Determine the (X, Y) coordinate at the center of the cell enclosing the given text.  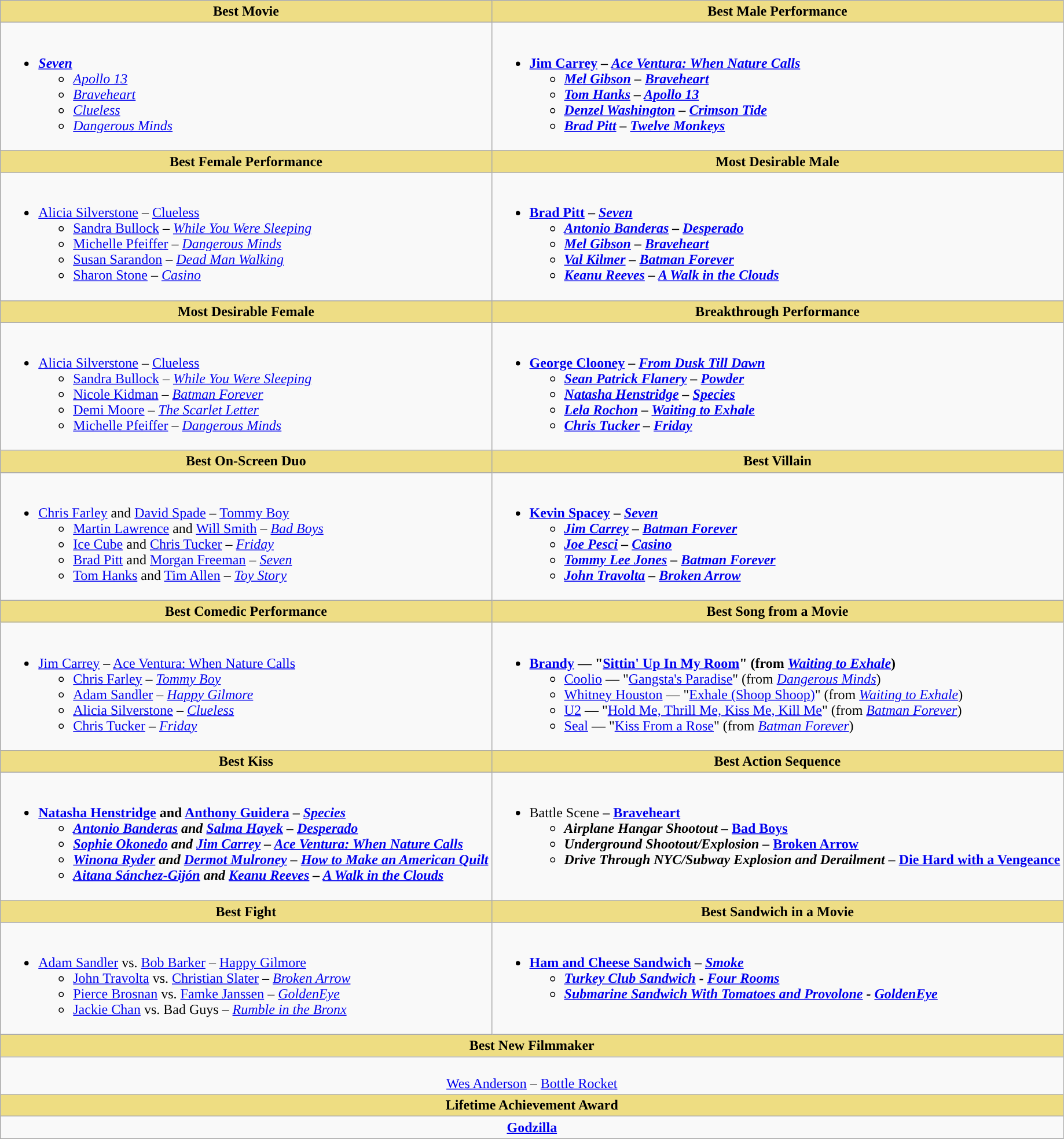
Godzilla (532, 1127)
Wes Anderson – Bottle Rocket (532, 1075)
Most Desirable Male (777, 161)
Kevin Spacey – SevenJim Carrey – Batman ForeverJoe Pesci – CasinoTommy Lee Jones – Batman ForeverJohn Travolta – Broken Arrow (777, 536)
Best Kiss (246, 761)
Best Comedic Performance (246, 611)
Jim Carrey – Ace Ventura: When Nature CallsChris Farley – Tommy BoyAdam Sandler – Happy GilmoreAlicia Silverstone – CluelessChris Tucker – Friday (246, 686)
George Clooney – From Dusk Till DawnSean Patrick Flanery – PowderNatasha Henstridge – SpeciesLela Rochon – Waiting to ExhaleChris Tucker – Friday (777, 387)
Best Song from a Movie (777, 611)
Breakthrough Performance (777, 311)
Jim Carrey – Ace Ventura: When Nature CallsMel Gibson – BraveheartTom Hanks – Apollo 13Denzel Washington – Crimson TideBrad Pitt – Twelve Monkeys (777, 87)
Best Fight (246, 912)
Best Male Performance (777, 12)
Best On-Screen Duo (246, 461)
Best Sandwich in a Movie (777, 912)
Best New Filmmaker (532, 1046)
Lifetime Achievement Award (532, 1105)
Best Female Performance (246, 161)
Brad Pitt – SevenAntonio Banderas – DesperadoMel Gibson – BraveheartVal Kilmer – Batman ForeverKeanu Reeves – A Walk in the Clouds (777, 236)
Best Villain (777, 461)
Best Movie (246, 12)
Ham and Cheese Sandwich – SmokeTurkey Club Sandwich - Four RoomsSubmarine Sandwich With Tomatoes and Provolone - GoldenEye (777, 979)
Most Desirable Female (246, 311)
Best Action Sequence (777, 761)
SevenApollo 13BraveheartCluelessDangerous Minds (246, 87)
